Identify which cell holds the provided text, then report its [X, Y] central coordinate. 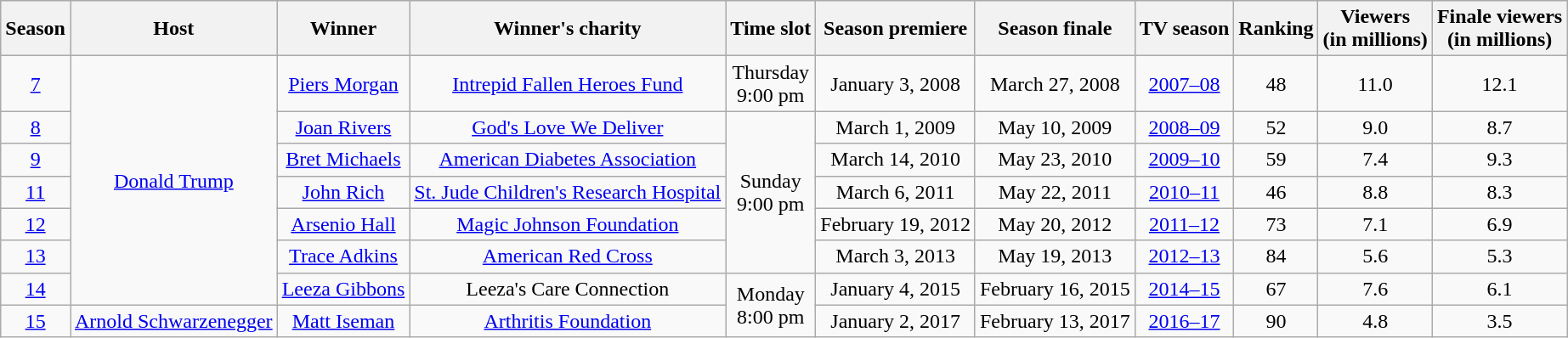
Matt Iseman [343, 321]
2008–09 [1185, 127]
7 [36, 83]
God's Love We Deliver [568, 127]
January 4, 2015 [896, 289]
11.0 [1375, 83]
73 [1276, 224]
12 [36, 224]
3.5 [1499, 321]
8.7 [1499, 127]
Finale viewers(in millions) [1499, 29]
12.1 [1499, 83]
90 [1276, 321]
46 [1276, 192]
2009–10 [1185, 160]
May 20, 2012 [1055, 224]
6.9 [1499, 224]
4.8 [1375, 321]
Intrepid Fallen Heroes Fund [568, 83]
Arthritis Foundation [568, 321]
February 16, 2015 [1055, 289]
11 [36, 192]
8 [36, 127]
9 [36, 160]
2007–08 [1185, 83]
5.6 [1375, 256]
March 6, 2011 [896, 192]
March 27, 2008 [1055, 83]
Season finale [1055, 29]
2014–15 [1185, 289]
Winner's charity [568, 29]
March 14, 2010 [896, 160]
TV season [1185, 29]
Host [173, 29]
5.3 [1499, 256]
Sunday 9:00 pm [771, 192]
March 3, 2013 [896, 256]
Donald Trump [173, 180]
Leeza's Care Connection [568, 289]
Leeza Gibbons [343, 289]
6.1 [1499, 289]
59 [1276, 160]
January 2, 2017 [896, 321]
Arnold Schwarzenegger [173, 321]
7.6 [1375, 289]
Viewers(in millions) [1375, 29]
8.3 [1499, 192]
Piers Morgan [343, 83]
9.3 [1499, 160]
Season [36, 29]
2010–11 [1185, 192]
14 [36, 289]
52 [1276, 127]
15 [36, 321]
February 19, 2012 [896, 224]
May 10, 2009 [1055, 127]
American Diabetes Association [568, 160]
Magic Johnson Foundation [568, 224]
8.8 [1375, 192]
Arsenio Hall [343, 224]
January 3, 2008 [896, 83]
March 1, 2009 [896, 127]
9.0 [1375, 127]
John Rich [343, 192]
2016–17 [1185, 321]
13 [36, 256]
May 19, 2013 [1055, 256]
Ranking [1276, 29]
2011–12 [1185, 224]
2012–13 [1185, 256]
American Red Cross [568, 256]
Bret Michaels [343, 160]
7.4 [1375, 160]
Trace Adkins [343, 256]
Thursday 9:00 pm [771, 83]
48 [1276, 83]
7.1 [1375, 224]
84 [1276, 256]
67 [1276, 289]
May 23, 2010 [1055, 160]
February 13, 2017 [1055, 321]
Monday 8:00 pm [771, 305]
St. Jude Children's Research Hospital [568, 192]
Joan Rivers [343, 127]
Time slot [771, 29]
Winner [343, 29]
May 22, 2011 [1055, 192]
Season premiere [896, 29]
